Scan for the cell matching the given text and deliver its (X, Y) coordinate at center. 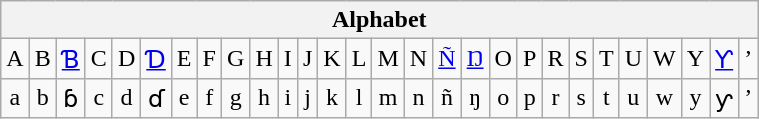
Ƴ (724, 59)
n (418, 98)
f (209, 98)
E (184, 59)
i (288, 98)
A (15, 59)
B (42, 59)
U (633, 59)
t (606, 98)
ɓ (70, 98)
I (288, 59)
Alphabet (380, 20)
m (388, 98)
Ɓ (70, 59)
ƴ (724, 98)
L (359, 59)
T (606, 59)
r (556, 98)
K (332, 59)
H (264, 59)
ɗ (156, 98)
w (665, 98)
J (307, 59)
Ɗ (156, 59)
ŋ (475, 98)
u (633, 98)
P (529, 59)
ñ (447, 98)
R (556, 59)
p (529, 98)
o (503, 98)
G (235, 59)
g (235, 98)
k (332, 98)
M (388, 59)
C (98, 59)
h (264, 98)
D (126, 59)
l (359, 98)
y (695, 98)
j (307, 98)
W (665, 59)
d (126, 98)
Ŋ (475, 59)
F (209, 59)
e (184, 98)
b (42, 98)
S (581, 59)
c (98, 98)
O (503, 59)
Y (695, 59)
s (581, 98)
Ñ (447, 59)
N (418, 59)
a (15, 98)
